Output the (x, y) coordinate of the center of the cell containing the given text.  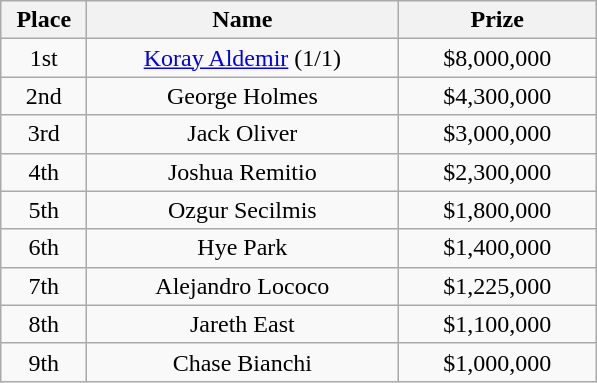
$1,000,000 (498, 362)
George Holmes (242, 96)
Ozgur Secilmis (242, 210)
8th (44, 324)
$1,100,000 (498, 324)
$4,300,000 (498, 96)
Chase Bianchi (242, 362)
Place (44, 20)
Jack Oliver (242, 134)
Jareth East (242, 324)
Joshua Remitio (242, 172)
Prize (498, 20)
1st (44, 58)
Alejandro Lococo (242, 286)
Hye Park (242, 248)
2nd (44, 96)
9th (44, 362)
$3,000,000 (498, 134)
4th (44, 172)
$1,800,000 (498, 210)
Koray Aldemir (1/1) (242, 58)
$1,400,000 (498, 248)
$2,300,000 (498, 172)
6th (44, 248)
$8,000,000 (498, 58)
3rd (44, 134)
Name (242, 20)
$1,225,000 (498, 286)
7th (44, 286)
5th (44, 210)
